Locate the cell with the specified text and output its [X, Y] center coordinate. 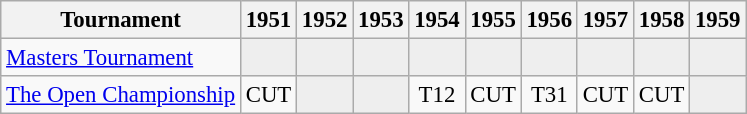
1956 [549, 20]
Masters Tournament [121, 58]
1957 [605, 20]
The Open Championship [121, 95]
1952 [325, 20]
T12 [437, 95]
T31 [549, 95]
1955 [493, 20]
Tournament [121, 20]
1951 [268, 20]
1954 [437, 20]
1958 [661, 20]
1953 [381, 20]
1959 [718, 20]
